Return [X, Y] of the center of cell containing provided text 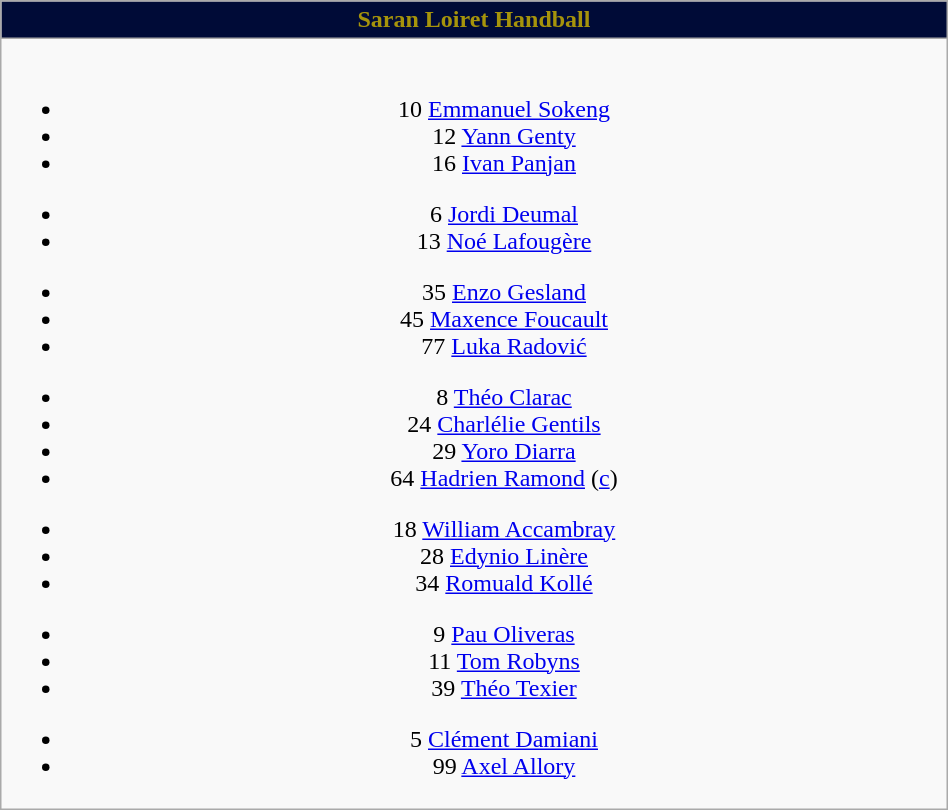
Saran Loiret Handball [474, 20]
